Return the (x, y) coordinate for the center point of the cell that contains the specified text.  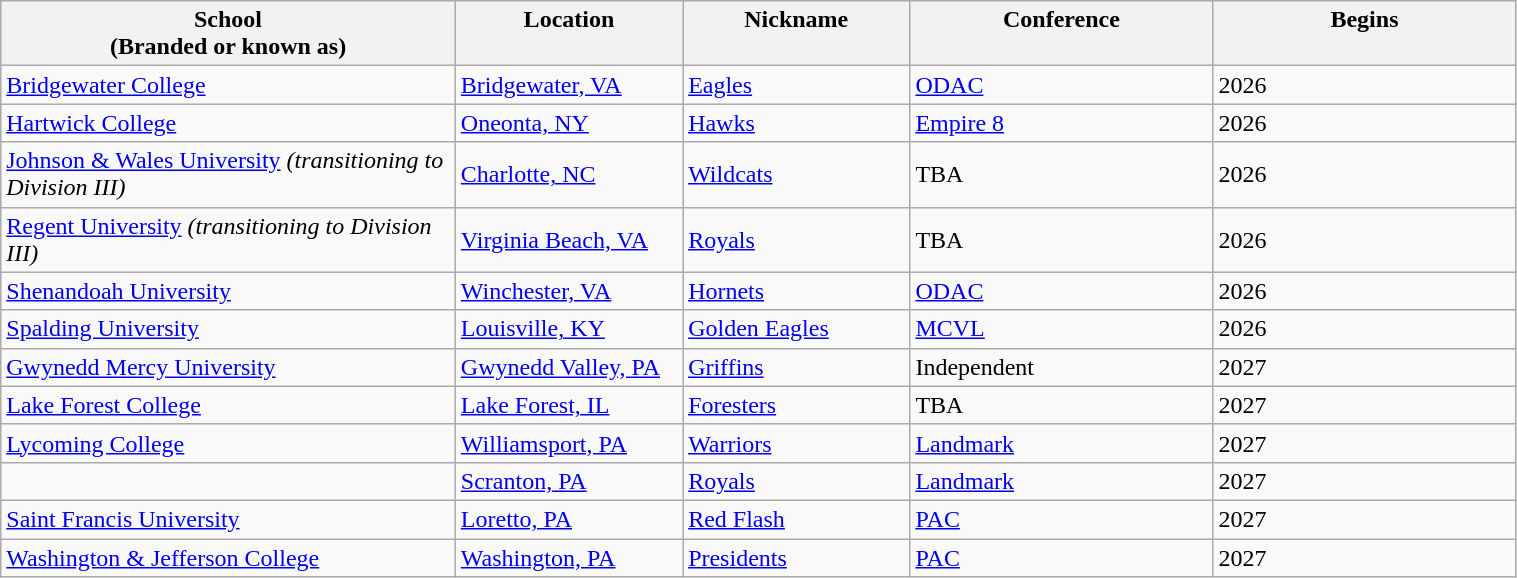
Red Flash (796, 519)
MCVL (1062, 329)
Johnson & Wales University (transitioning to Division III) (228, 174)
Lake Forest College (228, 405)
Foresters (796, 405)
Conference (1062, 34)
Empire 8 (1062, 123)
Washington, PA (568, 557)
Nickname (796, 34)
Bridgewater, VA (568, 85)
Gwynedd Valley, PA (568, 367)
Washington & Jefferson College (228, 557)
Regent University (transitioning to Division III) (228, 240)
Loretto, PA (568, 519)
Golden Eagles (796, 329)
Shenandoah University (228, 291)
Louisville, KY (568, 329)
Oneonta, NY (568, 123)
Williamsport, PA (568, 443)
Virginia Beach, VA (568, 240)
Presidents (796, 557)
Scranton, PA (568, 481)
Eagles (796, 85)
Lycoming College (228, 443)
Charlotte, NC (568, 174)
Wildcats (796, 174)
Begins (1364, 34)
Griffins (796, 367)
Spalding University (228, 329)
Location (568, 34)
Warriors (796, 443)
School(Branded or known as) (228, 34)
Independent (1062, 367)
Hartwick College (228, 123)
Winchester, VA (568, 291)
Lake Forest, IL (568, 405)
Gwynedd Mercy University (228, 367)
Hawks (796, 123)
Saint Francis University (228, 519)
Bridgewater College (228, 85)
Hornets (796, 291)
